Search for the cell housing the specified text and yield its (X, Y) center coordinate. 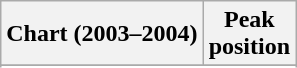
Peakposition (249, 34)
Chart (2003–2004) (102, 34)
